From the cell containing the given text, extract its center point as (X, Y) coordinate. 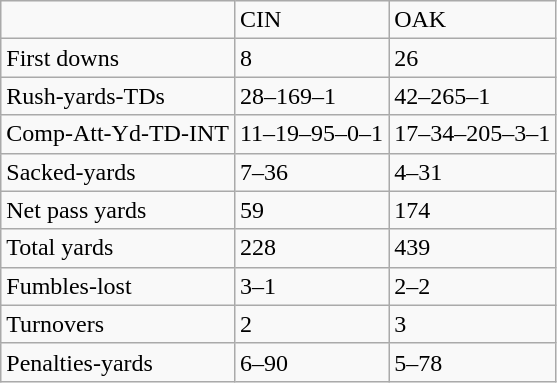
Sacked-yards (118, 172)
439 (472, 248)
First downs (118, 58)
Rush-yards-TDs (118, 96)
Turnovers (118, 324)
26 (472, 58)
2–2 (472, 286)
3–1 (311, 286)
Fumbles-lost (118, 286)
Penalties-yards (118, 362)
59 (311, 210)
17–34–205–3–1 (472, 134)
Comp-Att-Yd-TD-INT (118, 134)
Total yards (118, 248)
2 (311, 324)
8 (311, 58)
4–31 (472, 172)
11–19–95–0–1 (311, 134)
Net pass yards (118, 210)
OAK (472, 20)
6–90 (311, 362)
228 (311, 248)
CIN (311, 20)
174 (472, 210)
7–36 (311, 172)
42–265–1 (472, 96)
5–78 (472, 362)
3 (472, 324)
28–169–1 (311, 96)
